Detect which cell encompasses the target text, then output its (X, Y) center coordinate. 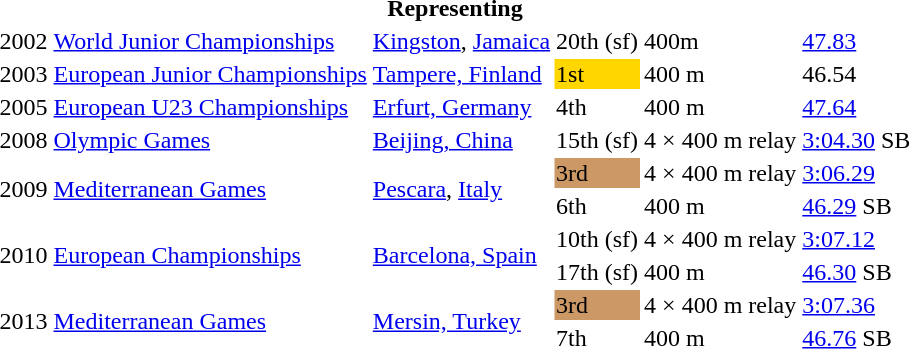
Kingston, Jamaica (461, 41)
Erfurt, Germany (461, 107)
Tampere, Finland (461, 74)
4th (598, 107)
20th (sf) (598, 41)
European Championships (210, 256)
6th (598, 206)
17th (sf) (598, 272)
Pescara, Italy (461, 190)
World Junior Championships (210, 41)
Mediterranean Games (210, 190)
400m (720, 41)
1st (598, 74)
European U23 Championships (210, 107)
10th (sf) (598, 239)
Barcelona, Spain (461, 256)
Olympic Games (210, 140)
European Junior Championships (210, 74)
Beijing, China (461, 140)
15th (sf) (598, 140)
